Detect which cell encompasses the target text, then output its (X, Y) center coordinate. 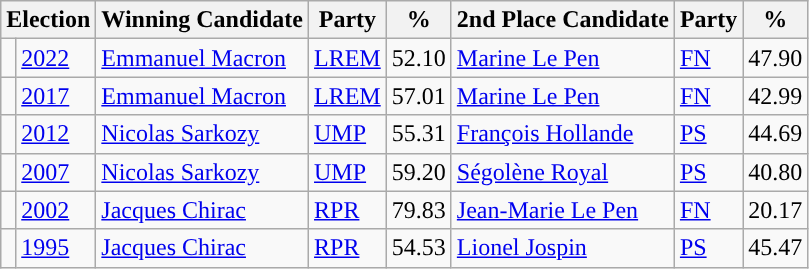
52.10 (418, 58)
59.20 (418, 172)
2007 (56, 172)
2nd Place Candidate (562, 20)
Lionel Jospin (562, 248)
57.01 (418, 96)
45.47 (776, 248)
1995 (56, 248)
2022 (56, 58)
20.17 (776, 210)
Ségolène Royal (562, 172)
2002 (56, 210)
40.80 (776, 172)
42.99 (776, 96)
2017 (56, 96)
Election (48, 20)
55.31 (418, 134)
54.53 (418, 248)
44.69 (776, 134)
François Hollande (562, 134)
Winning Candidate (202, 20)
47.90 (776, 58)
2012 (56, 134)
Jean-Marie Le Pen (562, 210)
79.83 (418, 210)
